Output the [X, Y] coordinate of the center of the cell containing the given text.  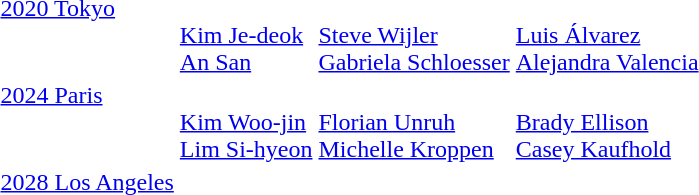
Florian UnruhMichelle Kroppen [414, 122]
Kim Woo-jinLim Si-hyeon [246, 122]
